Determine the [X, Y] coordinate at the center of the cell enclosing the given text.  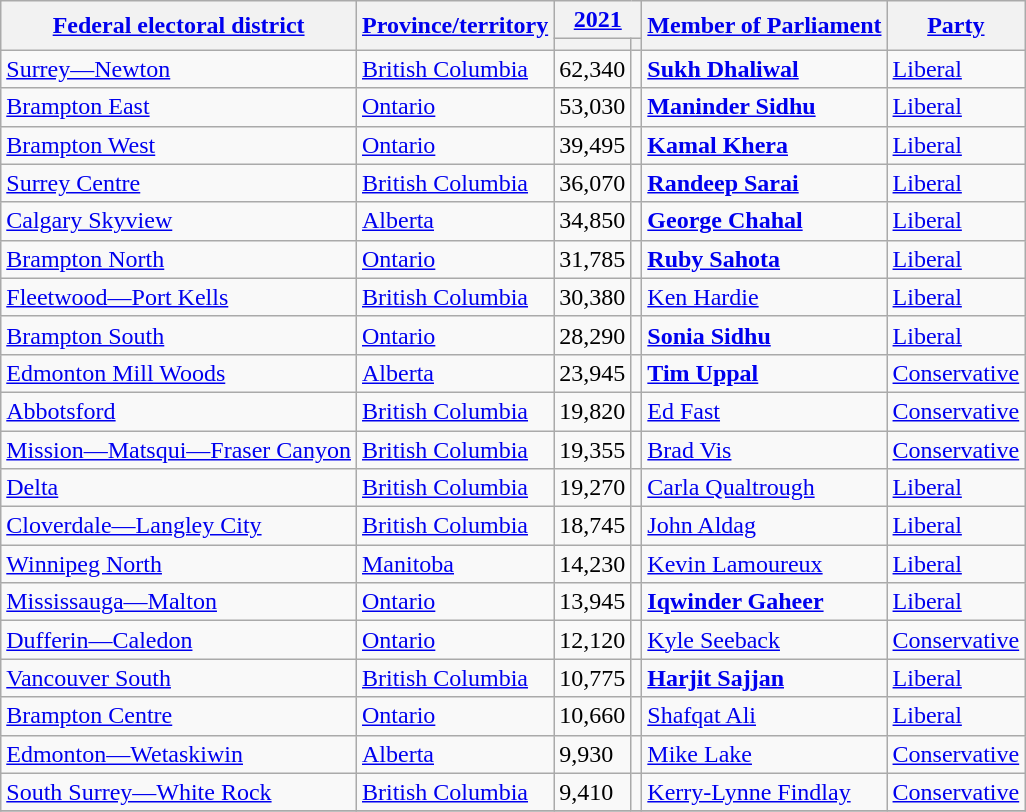
Brad Vis [764, 449]
Fleetwood—Port Kells [179, 297]
Tim Uppal [764, 373]
Iqwinder Gaheer [764, 602]
Carla Qualtrough [764, 488]
19,270 [592, 488]
Calgary Skyview [179, 221]
Dufferin—Caledon [179, 640]
62,340 [592, 69]
Ruby Sahota [764, 259]
Mississauga—Malton [179, 602]
Edmonton Mill Woods [179, 373]
9,410 [592, 792]
Delta [179, 488]
Randeep Sarai [764, 183]
9,930 [592, 754]
Harjit Sajjan [764, 678]
Kamal Khera [764, 145]
34,850 [592, 221]
Surrey—Newton [179, 69]
Ed Fast [764, 411]
Kyle Seeback [764, 640]
Maninder Sidhu [764, 107]
36,070 [592, 183]
10,660 [592, 716]
Federal electoral district [179, 26]
Surrey Centre [179, 183]
Mission—Matsqui—Fraser Canyon [179, 449]
Brampton Centre [179, 716]
Brampton West [179, 145]
30,380 [592, 297]
Brampton East [179, 107]
12,120 [592, 640]
19,820 [592, 411]
Province/territory [454, 26]
Member of Parliament [764, 26]
53,030 [592, 107]
Mike Lake [764, 754]
19,355 [592, 449]
Sukh Dhaliwal [764, 69]
Brampton South [179, 335]
Manitoba [454, 564]
Edmonton—Wetaskiwin [179, 754]
Kevin Lamoureux [764, 564]
10,775 [592, 678]
31,785 [592, 259]
Sonia Sidhu [764, 335]
13,945 [592, 602]
George Chahal [764, 221]
14,230 [592, 564]
Vancouver South [179, 678]
23,945 [592, 373]
18,745 [592, 526]
39,495 [592, 145]
28,290 [592, 335]
South Surrey—White Rock [179, 792]
Ken Hardie [764, 297]
Kerry-Lynne Findlay [764, 792]
Cloverdale—Langley City [179, 526]
Party [956, 26]
Winnipeg North [179, 564]
Shafqat Ali [764, 716]
John Aldag [764, 526]
2021 [598, 20]
Brampton North [179, 259]
Abbotsford [179, 411]
